From the cell containing the given text, extract its center point as [X, Y] coordinate. 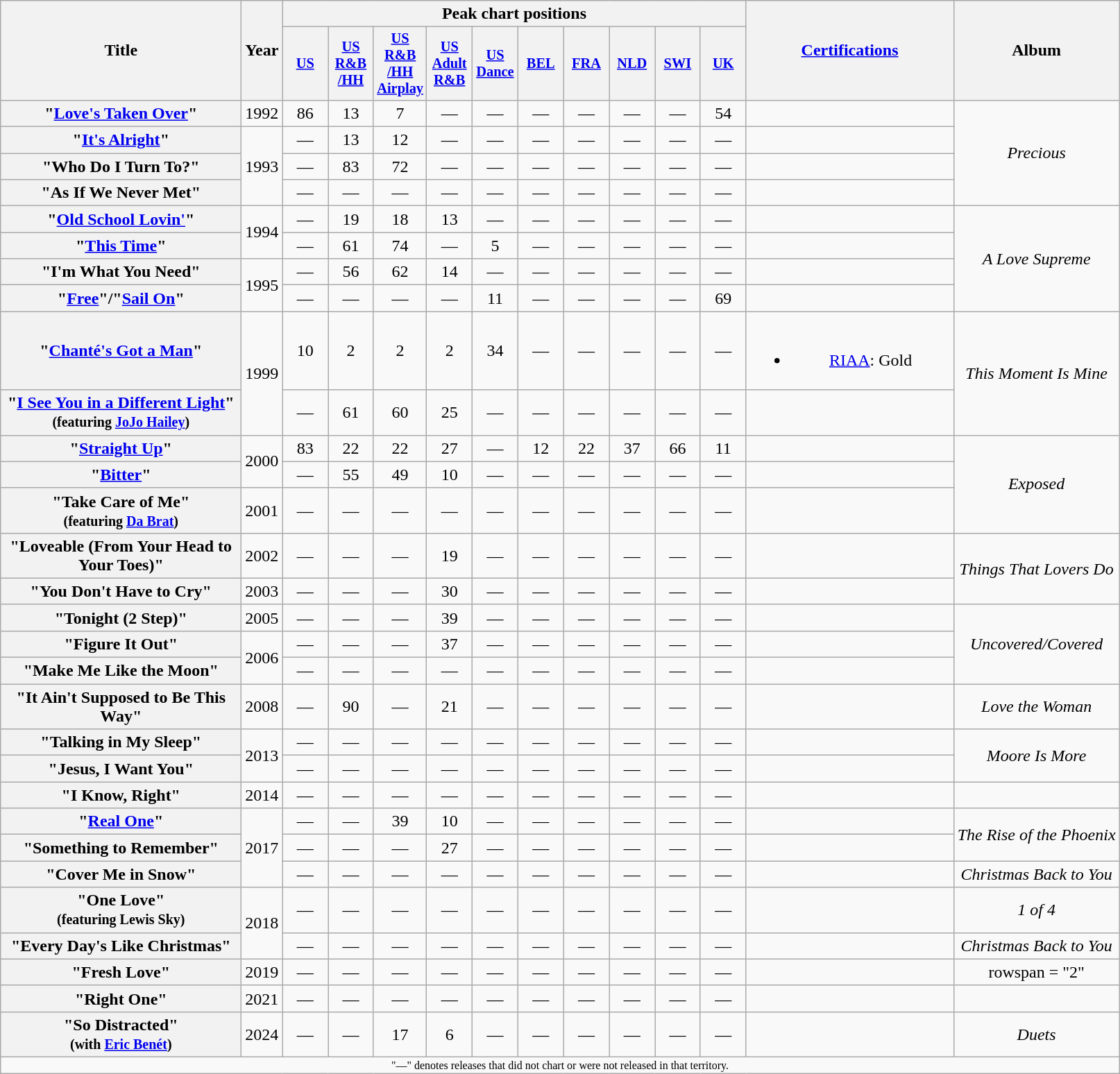
30 [450, 591]
BEL [541, 64]
"Free"/"Sail On" [121, 298]
2008 [262, 706]
Exposed [1037, 484]
69 [723, 298]
Uncovered/Covered [1037, 644]
5 [495, 246]
Duets [1037, 1034]
"I See You in a Different Light"(featuring JoJo Hailey) [121, 412]
2003 [262, 591]
25 [450, 412]
21 [450, 706]
"I Know, Right" [121, 795]
62 [400, 272]
Certifications [849, 51]
This Moment Is Mine [1037, 373]
FRA [586, 64]
"Every Day's Like Christmas" [121, 946]
2005 [262, 617]
SWI [678, 64]
14 [450, 272]
US Dance [495, 64]
"Right One" [121, 998]
"As If We Never Met" [121, 193]
2014 [262, 795]
1999 [262, 373]
"One Love"(featuring Lewis Sky) [121, 910]
54 [723, 113]
56 [351, 272]
18 [400, 219]
7 [400, 113]
US Adult R&B [450, 64]
"It Ain't Supposed to Be This Way" [121, 706]
"You Don't Have to Cry" [121, 591]
66 [678, 448]
86 [305, 113]
2001 [262, 511]
72 [400, 167]
2000 [262, 461]
"Real One" [121, 821]
US [305, 64]
Peak chart positions [514, 14]
"Tonight (2 Step)" [121, 617]
2006 [262, 657]
"Straight Up" [121, 448]
"Old School Lovin'" [121, 219]
Year [262, 51]
"Something to Remember" [121, 848]
"Bitter" [121, 475]
"Make Me Like the Moon" [121, 671]
Love the Woman [1037, 706]
"So Distracted" (with Eric Benét) [121, 1034]
2024 [262, 1034]
1995 [262, 285]
"Figure It Out" [121, 644]
rowspan = "2" [1037, 972]
49 [400, 475]
"Talking in My Sleep" [121, 742]
55 [351, 475]
"It's Alright" [121, 140]
6 [450, 1034]
Precious [1037, 153]
"Take Care of Me"(featuring Da Brat) [121, 511]
NLD [632, 64]
"—" denotes releases that did not chart or were not released in that territory. [560, 1065]
US R&B/HH [351, 64]
2002 [262, 555]
74 [400, 246]
1994 [262, 232]
"This Time" [121, 246]
"I'm What You Need" [121, 272]
2013 [262, 756]
The Rise of the Phoenix [1037, 835]
Album [1037, 51]
Title [121, 51]
Moore Is More [1037, 756]
34 [495, 351]
90 [351, 706]
"Jesus, I Want You" [121, 769]
60 [400, 412]
US R&B/HH Airplay [400, 64]
RIAA: Gold [849, 351]
1 of 4 [1037, 910]
"Fresh Love" [121, 972]
"Chanté's Got a Man" [121, 351]
2021 [262, 998]
Things That Lovers Do [1037, 569]
UK [723, 64]
1992 [262, 113]
2018 [262, 923]
"Who Do I Turn To?" [121, 167]
1993 [262, 167]
2017 [262, 848]
"Cover Me in Snow" [121, 874]
A Love Supreme [1037, 259]
2019 [262, 972]
17 [400, 1034]
"Loveable (From Your Head to Your Toes)" [121, 555]
"Love's Taken Over" [121, 113]
